Find where the given text appears and provide that cell's center as (x, y) coordinate. 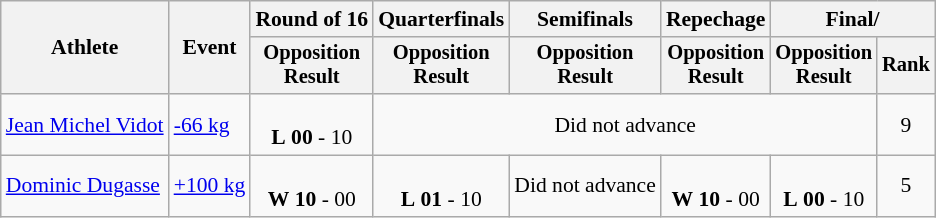
Quarterfinals (441, 19)
Jean Michel Vidot (85, 124)
+100 kg (210, 186)
Final/ (852, 19)
L 01 - 10 (441, 186)
Round of 16 (312, 19)
-66 kg (210, 124)
Dominic Dugasse (85, 186)
Event (210, 48)
Athlete (85, 48)
Rank (906, 66)
9 (906, 124)
5 (906, 186)
Repechage (716, 19)
Semifinals (585, 19)
